Return (x, y) of the center of cell containing provided text 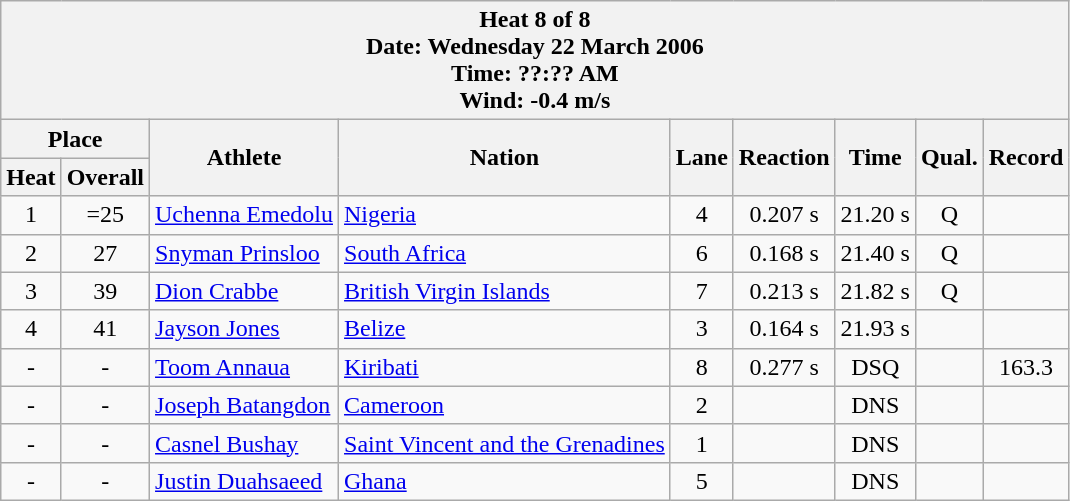
21.82 s (875, 291)
Nation (505, 158)
0.277 s (784, 367)
21.20 s (875, 215)
21.40 s (875, 253)
Uchenna Emedolu (244, 215)
Saint Vincent and the Grenadines (505, 443)
Dion Crabbe (244, 291)
Nigeria (505, 215)
27 (105, 253)
7 (702, 291)
39 (105, 291)
0.168 s (784, 253)
Snyman Prinsloo (244, 253)
0.213 s (784, 291)
Ghana (505, 481)
41 (105, 329)
Joseph Batangdon (244, 405)
Jayson Jones (244, 329)
Athlete (244, 158)
Justin Duahsaeed (244, 481)
South Africa (505, 253)
21.93 s (875, 329)
DSQ (875, 367)
Toom Annaua (244, 367)
Kiribati (505, 367)
Lane (702, 158)
Place (76, 139)
Casnel Bushay (244, 443)
Reaction (784, 158)
Cameroon (505, 405)
=25 (105, 215)
Qual. (949, 158)
Heat 8 of 8 Date: Wednesday 22 March 2006 Time: ??:?? AM Wind: -0.4 m/s (535, 60)
6 (702, 253)
8 (702, 367)
British Virgin Islands (505, 291)
0.164 s (784, 329)
Record (1026, 158)
Heat (31, 177)
Time (875, 158)
Belize (505, 329)
Overall (105, 177)
163.3 (1026, 367)
5 (702, 481)
0.207 s (784, 215)
